Provide the (x, y) coordinate of the cell's center where the given text is located.  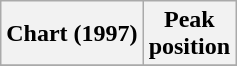
Peakposition (189, 34)
Chart (1997) (72, 34)
